Find where the given text appears and provide that cell's center as (x, y) coordinate. 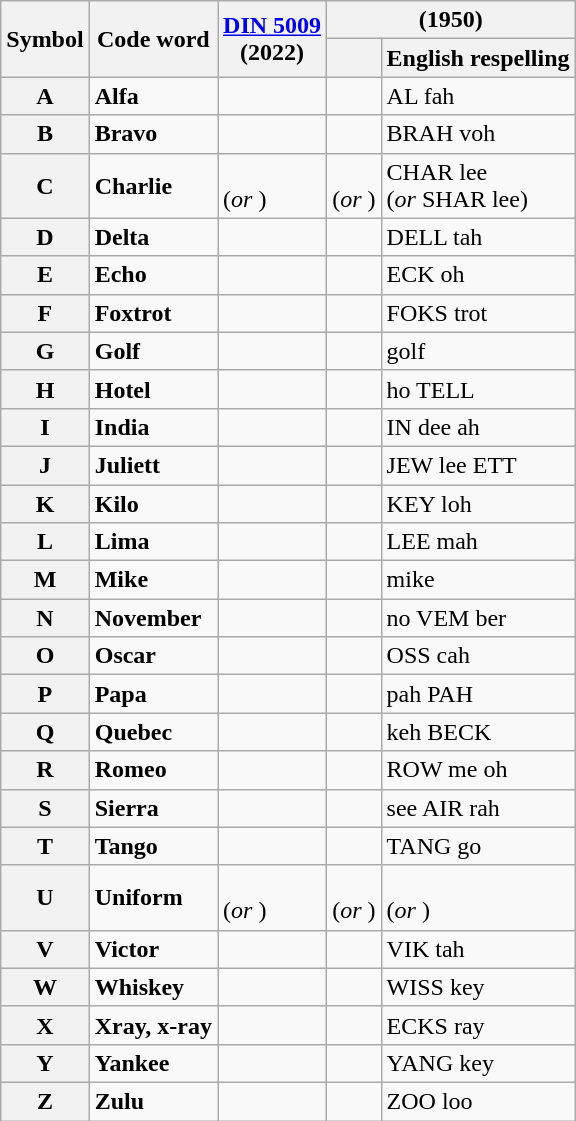
U (45, 898)
I (45, 427)
Lima (153, 542)
V (45, 949)
ECK oh (478, 275)
Xray, x-ray (153, 1025)
Uniform (153, 898)
T (45, 846)
J (45, 465)
KEY loh (478, 503)
Tango (153, 846)
Q (45, 732)
G (45, 351)
YANG key (478, 1063)
Code word (153, 39)
BRAH voh (478, 134)
DIN 5009(2022) (272, 39)
Delta (153, 237)
Alfa (153, 96)
Victor (153, 949)
ZOO loo (478, 1101)
mike (478, 580)
Zulu (153, 1101)
R (45, 770)
India (153, 427)
ROW me oh (478, 770)
Juliett (153, 465)
Mike (153, 580)
see AIR rah (478, 808)
O (45, 656)
keh BECK (478, 732)
CHAR lee (or SHAR lee) (478, 186)
Quebec (153, 732)
ho TELL (478, 389)
Golf (153, 351)
Whiskey (153, 987)
Yankee (153, 1063)
pah PAH (478, 694)
VIK tah (478, 949)
TANG go (478, 846)
S (45, 808)
FOKS trot (478, 313)
Y (45, 1063)
E (45, 275)
K (45, 503)
P (45, 694)
A (45, 96)
IN dee ah (478, 427)
English respelling (478, 58)
Bravo (153, 134)
Symbol (45, 39)
B (45, 134)
JEW lee ETT (478, 465)
(1950) (451, 20)
N (45, 618)
golf (478, 351)
Romeo (153, 770)
M (45, 580)
no VEM ber (478, 618)
Foxtrot (153, 313)
L (45, 542)
Z (45, 1101)
F (45, 313)
WISS key (478, 987)
Oscar (153, 656)
AL fah (478, 96)
C (45, 186)
Hotel (153, 389)
H (45, 389)
November (153, 618)
DELL tah (478, 237)
Charlie (153, 186)
Sierra (153, 808)
OSS cah (478, 656)
ECKS ray (478, 1025)
Echo (153, 275)
Kilo (153, 503)
Papa (153, 694)
D (45, 237)
LEE mah (478, 542)
X (45, 1025)
W (45, 987)
